Output the (X, Y) coordinate of the center of the cell containing the given text.  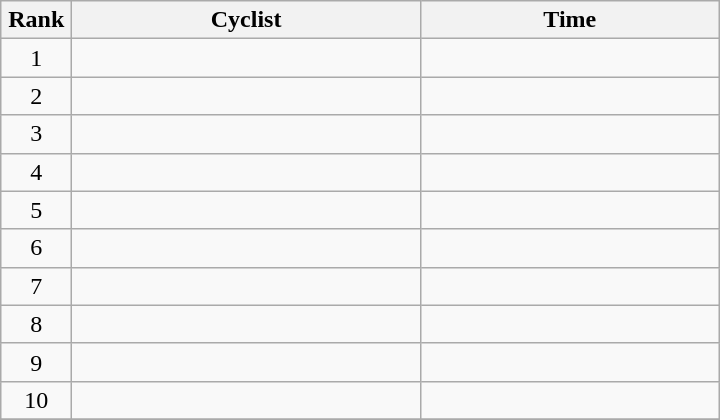
7 (36, 286)
9 (36, 362)
1 (36, 58)
10 (36, 400)
4 (36, 172)
8 (36, 324)
2 (36, 96)
Time (570, 20)
6 (36, 248)
Rank (36, 20)
Cyclist (246, 20)
5 (36, 210)
3 (36, 134)
